Output the [x, y] coordinate of the center of the cell containing the given text.  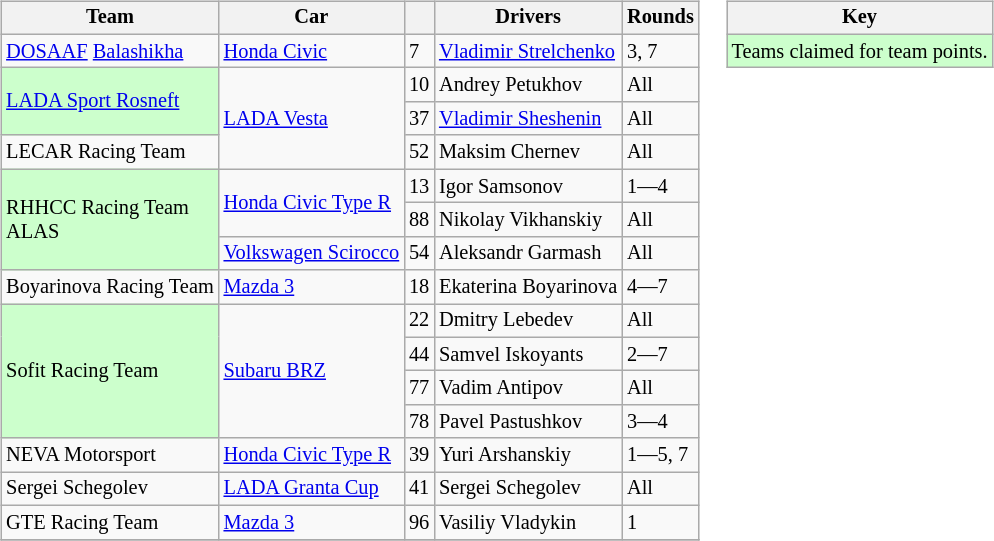
Rounds [660, 18]
Aleksandr Garmash [528, 253]
Drivers [528, 18]
Sofit Racing Team [110, 372]
Boyarinova Racing Team [110, 287]
Subaru BRZ [312, 372]
Nikolay Vikhanskiy [528, 220]
LECAR Racing Team [110, 152]
39 [419, 455]
DOSAAF Balashikha [110, 51]
88 [419, 220]
10 [419, 85]
54 [419, 253]
Car [312, 18]
Vasiliy Vladykin [528, 522]
Teams claimed for team points. [860, 51]
RHHCC Racing TeamALAS [110, 220]
4—7 [660, 287]
Vadim Antipov [528, 388]
78 [419, 422]
LADA Sport Rosneft [110, 102]
Ekaterina Boyarinova [528, 287]
7 [419, 51]
3—4 [660, 422]
1—5, 7 [660, 455]
Samvel Iskoyants [528, 354]
3, 7 [660, 51]
GTE Racing Team [110, 522]
Vladimir Sheshenin [528, 119]
NEVA Motorsport [110, 455]
Team [110, 18]
Yuri Arshanskiy [528, 455]
2—7 [660, 354]
Key [860, 18]
LADA Vesta [312, 118]
Pavel Pastushkov [528, 422]
Dmitry Lebedev [528, 321]
44 [419, 354]
Volkswagen Scirocco [312, 253]
Andrey Petukhov [528, 85]
Honda Civic [312, 51]
Vladimir Strelchenko [528, 51]
37 [419, 119]
52 [419, 152]
Maksim Chernev [528, 152]
1—4 [660, 186]
LADA Granta Cup [312, 489]
1 [660, 522]
41 [419, 489]
77 [419, 388]
13 [419, 186]
96 [419, 522]
18 [419, 287]
Igor Samsonov [528, 186]
22 [419, 321]
